Capture the cell that displays the provided text and extract its (X, Y) central coordinate. 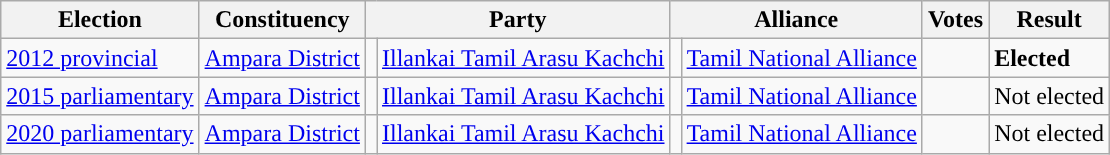
Elected (1050, 58)
Party (518, 20)
Election (100, 20)
2012 provincial (100, 58)
Votes (955, 20)
2015 parliamentary (100, 96)
2020 parliamentary (100, 134)
Alliance (796, 20)
Result (1050, 20)
Constituency (282, 20)
